Output the (X, Y) coordinate of the center of the cell containing the given text.  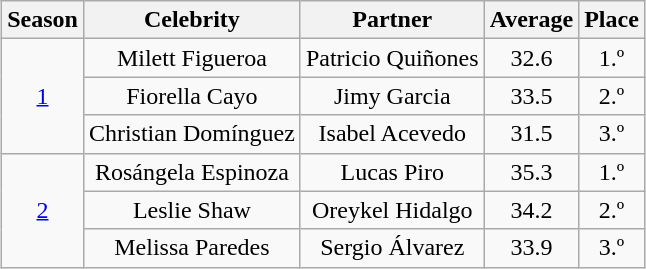
Isabel Acevedo (392, 134)
Milett Figueroa (192, 58)
Leslie Shaw (192, 210)
31.5 (532, 134)
32.6 (532, 58)
2 (43, 210)
Season (43, 20)
Lucas Piro (392, 172)
1 (43, 96)
Fiorella Cayo (192, 96)
Place (612, 20)
Average (532, 20)
Patricio Quiñones (392, 58)
Oreykel Hidalgo (392, 210)
Sergio Álvarez (392, 248)
Partner (392, 20)
Rosángela Espinoza (192, 172)
Celebrity (192, 20)
Melissa Paredes (192, 248)
Jimy Garcia (392, 96)
33.5 (532, 96)
35.3 (532, 172)
34.2 (532, 210)
33.9 (532, 248)
Christian Domínguez (192, 134)
